Scan for the cell matching the given text and deliver its (X, Y) coordinate at center. 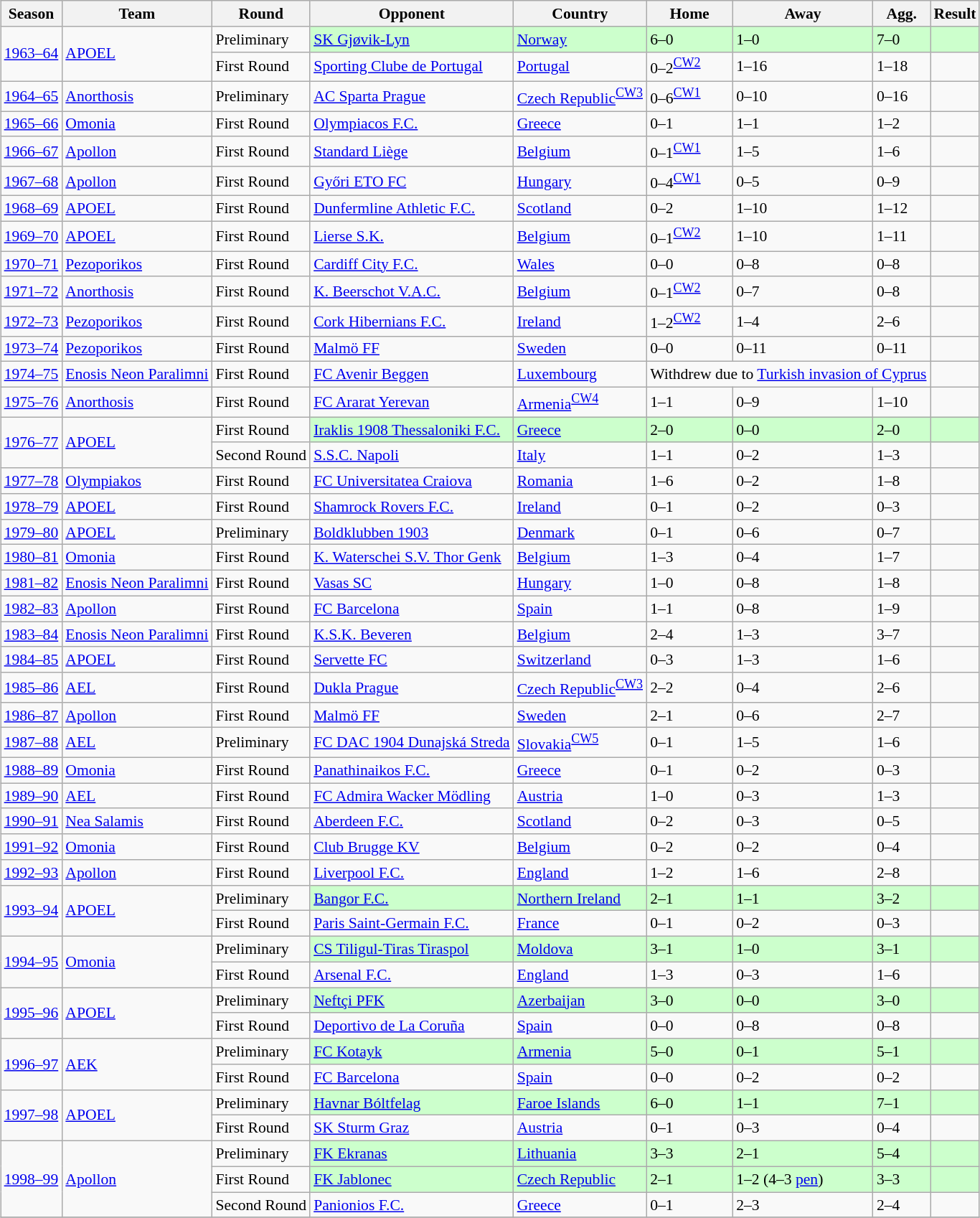
Aberdeen F.C. (412, 822)
Faroe Islands (580, 1103)
1965–66 (32, 124)
0–6CW1 (689, 96)
Lierse S.K. (412, 237)
K.S.K. Beveren (412, 634)
Season (32, 14)
1992–93 (32, 873)
1–2 (4–3 pen) (803, 1180)
FC Kotayk (412, 1051)
1974–75 (32, 375)
3–2 (902, 899)
Olympiakos (136, 481)
Dunfermline Athletic F.C. (412, 209)
5–0 (689, 1051)
1978–79 (32, 507)
Denmark (580, 533)
Deportivo de La Coruña (412, 1026)
FK Ekranas (412, 1154)
1980–81 (32, 558)
SK Gjøvik-Lyn (412, 39)
5–1 (902, 1051)
Club Brugge KV (412, 847)
Luxembourg (580, 375)
Away (803, 14)
Boldklubben 1903 (412, 533)
Portugal (580, 66)
K. Beerschot V.A.C. (412, 291)
1987–88 (32, 742)
1971–72 (32, 291)
1993–94 (32, 912)
1983–84 (32, 634)
2–2 (689, 688)
1–12 (902, 209)
Neftçi PFK (412, 1001)
1963–64 (32, 55)
0–16 (902, 96)
FK Jablonec (412, 1180)
Romania (580, 481)
Cardiff City F.C. (412, 264)
SlovakiaCW5 (580, 742)
Norway (580, 39)
FC Avenir Beggen (412, 375)
Lithuania (580, 1154)
Result (954, 14)
Opponent (412, 14)
1–18 (902, 66)
1988–89 (32, 771)
Czech Republic (580, 1180)
1984–85 (32, 660)
FC Universitatea Craiova (412, 481)
1986–87 (32, 716)
0–10 (803, 96)
1998–99 (32, 1180)
5–4 (902, 1154)
1991–92 (32, 847)
CS Tiligul-Tiras Tiraspol (412, 950)
1–9 (902, 609)
Armenia (580, 1051)
1969–70 (32, 237)
FC DAC 1904 Dunajská Streda (412, 742)
Havnar Bóltfelag (412, 1103)
Wales (580, 264)
1995–96 (32, 1013)
Shamrock Rovers F.C. (412, 507)
Home (689, 14)
Dukla Prague (412, 688)
Győri ETO FC (412, 181)
1–16 (803, 66)
ArmeniaCW4 (580, 402)
1994–95 (32, 962)
1982–83 (32, 609)
Paris Saint-Germain F.C. (412, 924)
Panathinaikos F.C. (412, 771)
1–2CW2 (689, 322)
Liverpool F.C. (412, 873)
2–3 (803, 1205)
AEK (136, 1064)
Panionios F.C. (412, 1205)
7–0 (902, 39)
2–8 (902, 873)
AC Sparta Prague (412, 96)
Cork Hibernians F.C. (412, 322)
SK Sturm Graz (412, 1128)
Arsenal F.C. (412, 975)
S.S.C. Napoli (412, 456)
Northern Ireland (580, 899)
1985–86 (32, 688)
Withdrew due to Turkish invasion of Cyprus (788, 375)
1979–80 (32, 533)
1996–97 (32, 1064)
Nea Salamis (136, 822)
3–7 (902, 634)
France (580, 924)
Agg. (902, 14)
Country (580, 14)
K. Waterschei S.V. Thor Genk (412, 558)
1964–65 (32, 96)
Vasas SC (412, 584)
2–7 (902, 716)
1–7 (902, 558)
1973–74 (32, 350)
1972–73 (32, 322)
1–4 (803, 322)
7–1 (902, 1103)
Moldova (580, 950)
1977–78 (32, 481)
1997–98 (32, 1115)
Bangor F.C. (412, 899)
Standard Liège (412, 152)
0–1CW1 (689, 152)
Olympiacos F.C. (412, 124)
FC Admira Wacker Mödling (412, 796)
FC Ararat Yerevan (412, 402)
0–4CW1 (689, 181)
Sporting Clube de Portugal (412, 66)
1–11 (902, 237)
1990–91 (32, 822)
1966–67 (32, 152)
Italy (580, 456)
1970–71 (32, 264)
1975–76 (32, 402)
1967–68 (32, 181)
1989–90 (32, 796)
Round (261, 14)
Azerbaijan (580, 1001)
Team (136, 14)
Switzerland (580, 660)
1968–69 (32, 209)
1976–77 (32, 442)
Servette FC (412, 660)
0–2CW2 (689, 66)
1981–82 (32, 584)
Iraklis 1908 Thessaloniki F.C. (412, 430)
